For the text-containing cell, return its midpoint in (x, y) coordinate format. 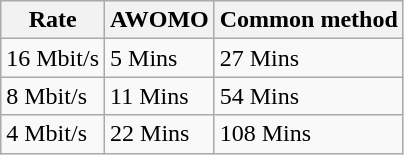
5 Mins (160, 58)
4 Mbit/s (53, 134)
108 Mins (308, 134)
16 Mbit/s (53, 58)
22 Mins (160, 134)
54 Mins (308, 96)
27 Mins (308, 58)
8 Mbit/s (53, 96)
11 Mins (160, 96)
Rate (53, 20)
Common method (308, 20)
AWOMO (160, 20)
